Scan for the cell matching the given text and deliver its [X, Y] coordinate at center. 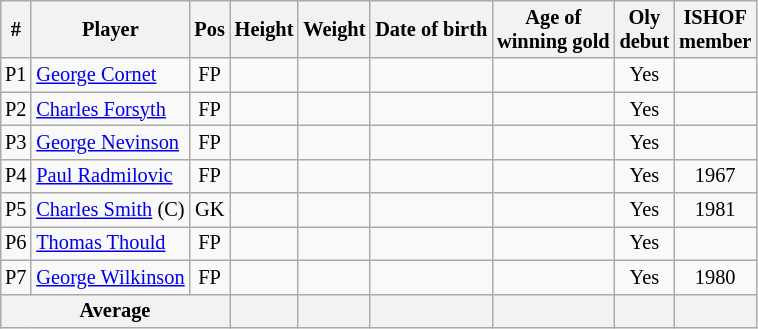
GK [210, 210]
George Wilkinson [110, 277]
Date of birth [431, 29]
Average [115, 311]
Pos [210, 29]
Thomas Thould [110, 243]
# [16, 29]
Weight [334, 29]
P6 [16, 243]
George Nevinson [110, 142]
1967 [715, 176]
Height [264, 29]
P2 [16, 109]
Charles Smith (C) [110, 210]
1981 [715, 210]
George Cornet [110, 75]
Olydebut [645, 29]
P7 [16, 277]
Age ofwinning gold [553, 29]
P1 [16, 75]
Charles Forsyth [110, 109]
P4 [16, 176]
ISHOFmember [715, 29]
P3 [16, 142]
P5 [16, 210]
1980 [715, 277]
Player [110, 29]
Paul Radmilovic [110, 176]
